Identify which cell holds the provided text, then report its (X, Y) central coordinate. 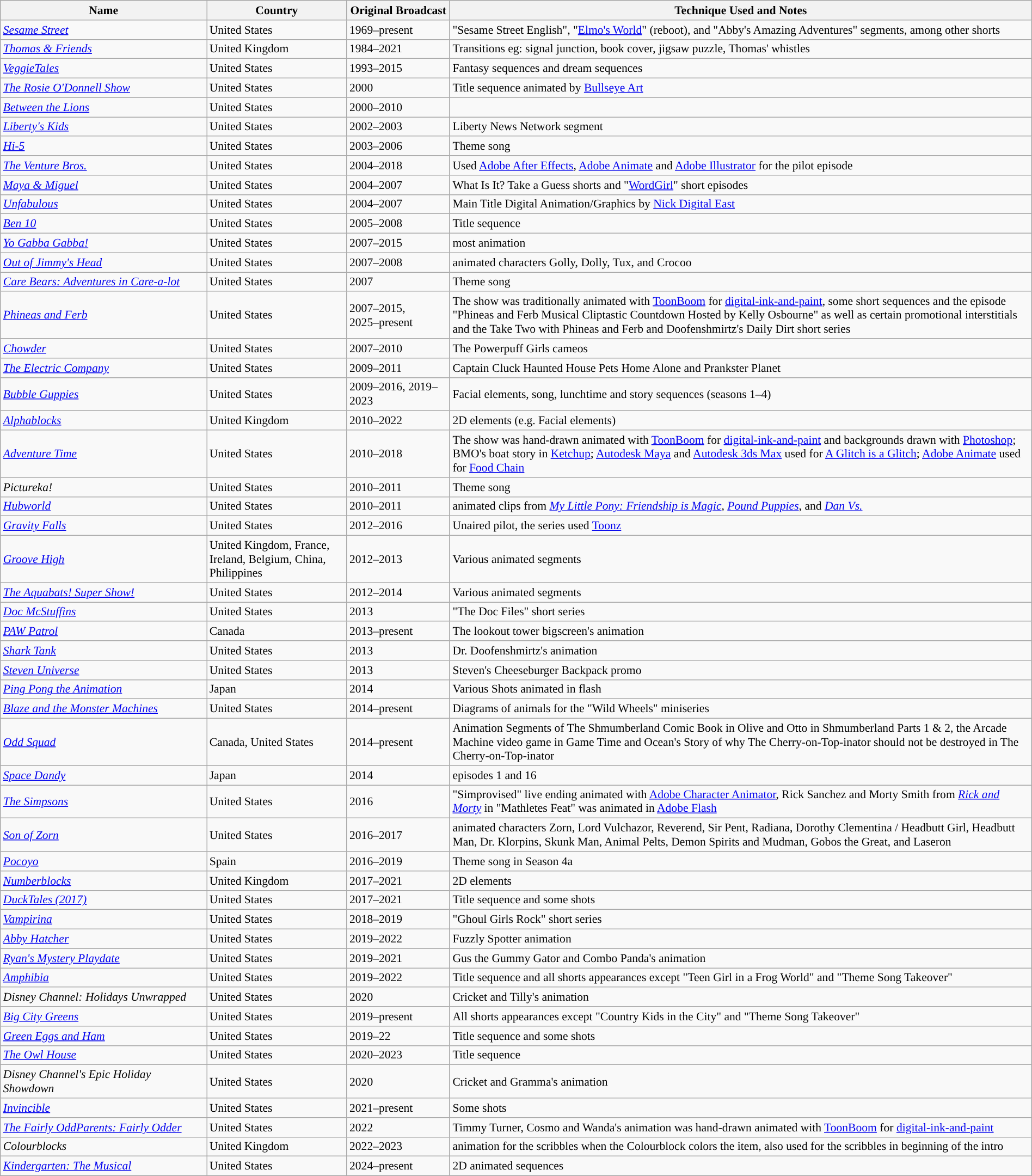
Space Dandy (103, 775)
Liberty News Network segment (740, 127)
PAW Patrol (103, 632)
Maya & Miguel (103, 185)
Invincible (103, 1108)
The Venture Bros. (103, 166)
Technique Used and Notes (740, 10)
Theme song in Season 4a (740, 861)
Between the Lions (103, 107)
Pocoyo (103, 861)
2007–2015 (398, 243)
2024–present (398, 1166)
Disney Channel's Epic Holiday Showdown (103, 1081)
Pictureka! (103, 487)
Phineas and Ferb (103, 316)
Amphibia (103, 978)
Used Adobe After Effects, Adobe Animate and Adobe Illustrator for the pilot episode (740, 166)
Alphablocks (103, 421)
Fantasy sequences and dream sequences (740, 69)
Title sequence animated by Bullseye Art (740, 88)
2019–present (398, 1016)
The Fairly OddParents: Fairly Odder (103, 1128)
2013–present (398, 632)
Country (277, 10)
Transitions eg: signal junction, book cover, jigsaw puzzle, Thomas' whistles (740, 49)
2002–2003 (398, 127)
animation for the scribbles when the Colourblock colors the item, also used for the scribbles in beginning of the intro (740, 1147)
Gravity Falls (103, 526)
2004–2018 (398, 166)
Colourblocks (103, 1147)
2019–22 (398, 1036)
Blaze and the Monster Machines (103, 709)
animated characters Golly, Dolly, Tux, and Crocoo (740, 262)
The Simpsons (103, 801)
Care Bears: Adventures in Care-a-lot (103, 282)
most animation (740, 243)
Sesame Street (103, 30)
The Powerpuff Girls cameos (740, 348)
2000 (398, 88)
Steven Universe (103, 670)
Son of Zorn (103, 835)
2010–2018 (398, 454)
Unfabulous (103, 204)
2016–2017 (398, 835)
2009–2016, 2019–2023 (398, 394)
2022–2023 (398, 1147)
Timmy Turner, Cosmo and Wanda's animation was hand-drawn animated with ToonBoom for digital-ink-and-paint (740, 1128)
Cricket and Tilly's animation (740, 997)
1984–2021 (398, 49)
Chowder (103, 348)
2007–2015,2025–present (398, 316)
2D elements (e.g. Facial elements) (740, 421)
Bubble Guppies (103, 394)
Disney Channel: Holidays Unwrapped (103, 997)
VeggieTales (103, 69)
2010–2022 (398, 421)
Canada (277, 632)
2016 (398, 801)
episodes 1 and 16 (740, 775)
Fuzzly Spotter animation (740, 939)
2D elements (740, 881)
The Aquabats! Super Show! (103, 592)
What Is It? Take a Guess shorts and "WordGirl" short episodes (740, 185)
Dr. Doofenshmirtz's animation (740, 651)
Adventure Time (103, 454)
Thomas & Friends (103, 49)
2012–2013 (398, 560)
2D animated sequences (740, 1166)
Hubworld (103, 506)
"Sesame Street English", "Elmo's World" (reboot), and "Abby's Amazing Adventures" segments, among other shorts (740, 30)
Captain Cluck Haunted House Pets Home Alone and Prankster Planet (740, 368)
Out of Jimmy's Head (103, 262)
Various Shots animated in flash (740, 689)
Title sequence and all shorts appearances except "Teen Girl in a Frog World" and "Theme Song Takeover" (740, 978)
2012–2016 (398, 526)
United Kingdom, France, Ireland, Belgium, China, Philippines (277, 560)
Diagrams of animals for the "Wild Wheels" miniseries (740, 709)
1969–present (398, 30)
2016–2019 (398, 861)
Facial elements, song, lunchtime and story sequences (seasons 1–4) (740, 394)
Abby Hatcher (103, 939)
"The Doc Files" short series (740, 612)
Groove High (103, 560)
2009–2011 (398, 368)
DuckTales (2017) (103, 900)
Canada, United States (277, 743)
2020–2023 (398, 1055)
Spain (277, 861)
2007–2010 (398, 348)
Big City Greens (103, 1016)
2012–2014 (398, 592)
Ping Pong the Animation (103, 689)
Steven's Cheeseburger Backpack promo (740, 670)
animated clips from My Little Pony: Friendship is Magic, Pound Puppies, and Dan Vs. (740, 506)
Cricket and Gramma's animation (740, 1081)
Main Title Digital Animation/Graphics by Nick Digital East (740, 204)
Liberty's Kids (103, 127)
The Owl House (103, 1055)
The Rosie O'Donnell Show (103, 88)
Gus the Gummy Gator and Combo Panda's animation (740, 958)
"Ghoul Girls Rock" short series (740, 920)
1993–2015 (398, 69)
Shark Tank (103, 651)
Odd Squad (103, 743)
Yo Gabba Gabba! (103, 243)
2018–2019 (398, 920)
Some shots (740, 1108)
2000–2010 (398, 107)
The Electric Company (103, 368)
2007–2008 (398, 262)
2003–2006 (398, 146)
Numberblocks (103, 881)
2021–present (398, 1108)
Doc McStuffins (103, 612)
The lookout tower bigscreen's animation (740, 632)
2022 (398, 1128)
Ben 10 (103, 224)
2005–2008 (398, 224)
Vampirina (103, 920)
Ryan's Mystery Playdate (103, 958)
All shorts appearances except "Country Kids in the City" and "Theme Song Takeover" (740, 1016)
Hi-5 (103, 146)
Name (103, 10)
Kindergarten: The Musical (103, 1166)
Green Eggs and Ham (103, 1036)
2007 (398, 282)
2019–2021 (398, 958)
Unaired pilot, the series used Toonz (740, 526)
Original Broadcast (398, 10)
